Find where the given text appears and provide that cell's center as (X, Y) coordinate. 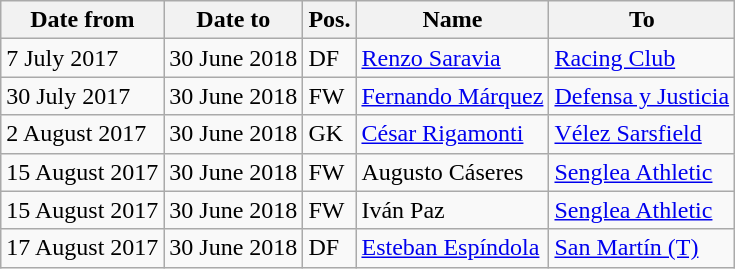
Pos. (330, 20)
17 August 2017 (82, 248)
To (642, 20)
Augusto Cáseres (452, 172)
Date to (234, 20)
César Rigamonti (452, 134)
Iván Paz (452, 210)
GK (330, 134)
San Martín (T) (642, 248)
7 July 2017 (82, 58)
30 July 2017 (82, 96)
2 August 2017 (82, 134)
Esteban Espíndola (452, 248)
Renzo Saravia (452, 58)
Fernando Márquez (452, 96)
Racing Club (642, 58)
Defensa y Justicia (642, 96)
Date from (82, 20)
Name (452, 20)
Vélez Sarsfield (642, 134)
